Scan for the cell matching the given text and deliver its (x, y) coordinate at center. 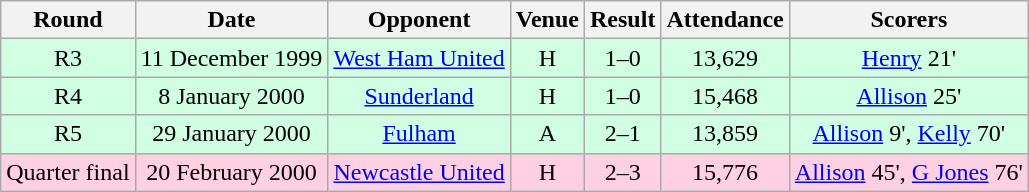
Venue (547, 20)
11 December 1999 (232, 58)
Attendance (725, 20)
20 February 2000 (232, 172)
R4 (68, 96)
A (547, 134)
15,776 (725, 172)
Allison 25' (908, 96)
Allison 9', Kelly 70' (908, 134)
Scorers (908, 20)
Sunderland (419, 96)
Quarter final (68, 172)
Henry 21' (908, 58)
8 January 2000 (232, 96)
R3 (68, 58)
R5 (68, 134)
29 January 2000 (232, 134)
Fulham (419, 134)
West Ham United (419, 58)
Newcastle United (419, 172)
13,859 (725, 134)
Date (232, 20)
2–1 (623, 134)
15,468 (725, 96)
2–3 (623, 172)
Opponent (419, 20)
13,629 (725, 58)
Allison 45', G Jones 76' (908, 172)
Round (68, 20)
Result (623, 20)
